Determine the [x, y] coordinate at the center of the cell enclosing the given text.  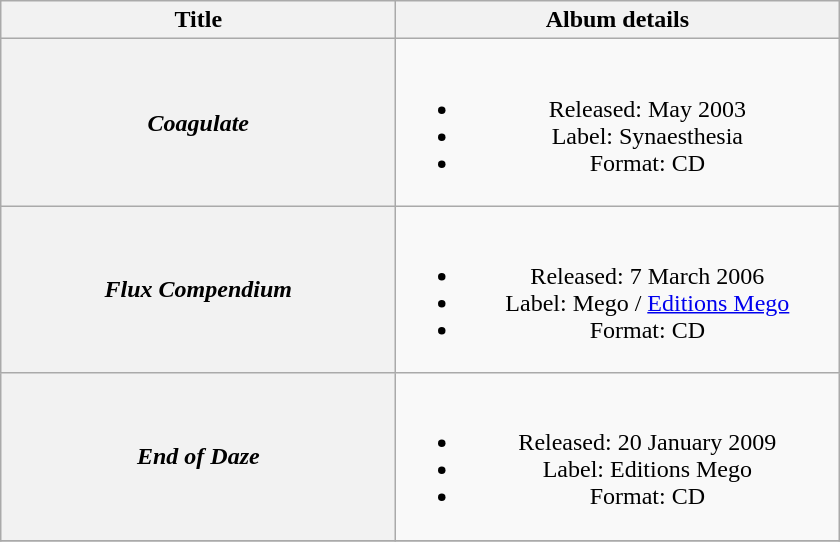
Coagulate [198, 122]
Released: 7 March 2006Label: Mego / Editions Mego Format: CD [618, 290]
Title [198, 20]
Released: 20 January 2009Label: Editions Mego Format: CD [618, 456]
Album details [618, 20]
End of Daze [198, 456]
Released: May 2003Label: Synaesthesia Format: CD [618, 122]
Flux Compendium [198, 290]
